Return [X, Y] of the center of cell containing provided text 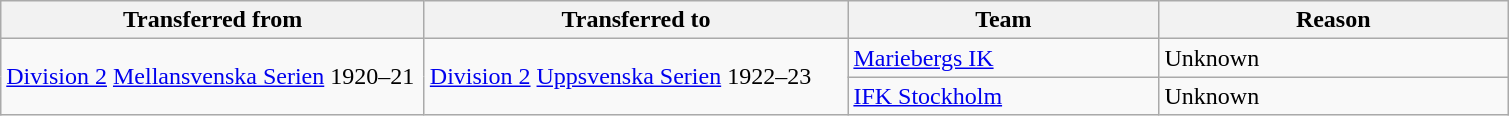
Transferred from [213, 20]
IFK Stockholm [1004, 96]
Transferred to [636, 20]
Division 2 Mellansvenska Serien 1920–21 [213, 77]
Mariebergs IK [1004, 58]
Reason [1334, 20]
Team [1004, 20]
Division 2 Uppsvenska Serien 1922–23 [636, 77]
